Output the (x, y) coordinate of the center of the cell containing the given text.  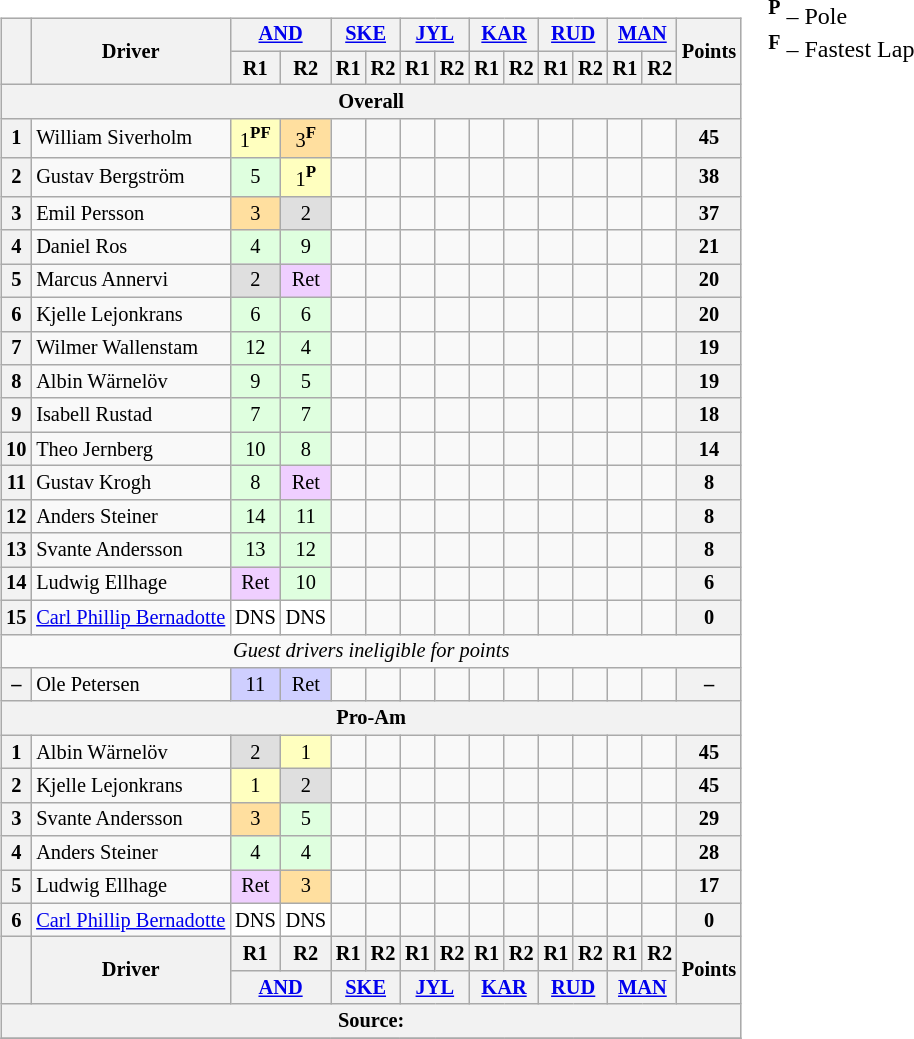
28 (709, 853)
Gustav Bergström (130, 178)
Emil Persson (130, 214)
Overall (371, 102)
Isabell Rustad (130, 415)
17 (709, 887)
29 (709, 819)
Source: (371, 1021)
38 (709, 178)
18 (709, 415)
William Siverholm (130, 138)
Ole Petersen (130, 685)
Daniel Ros (130, 247)
Theo Jernberg (130, 449)
Gustav Krogh (130, 483)
1PF (255, 138)
Pro-Am (371, 718)
Marcus Annervi (130, 281)
1P (306, 178)
3F (306, 138)
21 (709, 247)
Wilmer Wallenstam (130, 348)
Guest drivers ineligible for points (371, 651)
37 (709, 214)
15 (16, 617)
